From the cell containing the given text, extract its center point as [x, y] coordinate. 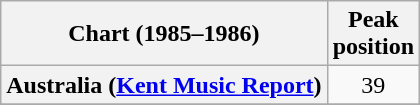
39 [373, 85]
Peakposition [373, 34]
Australia (Kent Music Report) [164, 85]
Chart (1985–1986) [164, 34]
